Extract the (x, y) coordinate from the center of the cell holding the provided text.  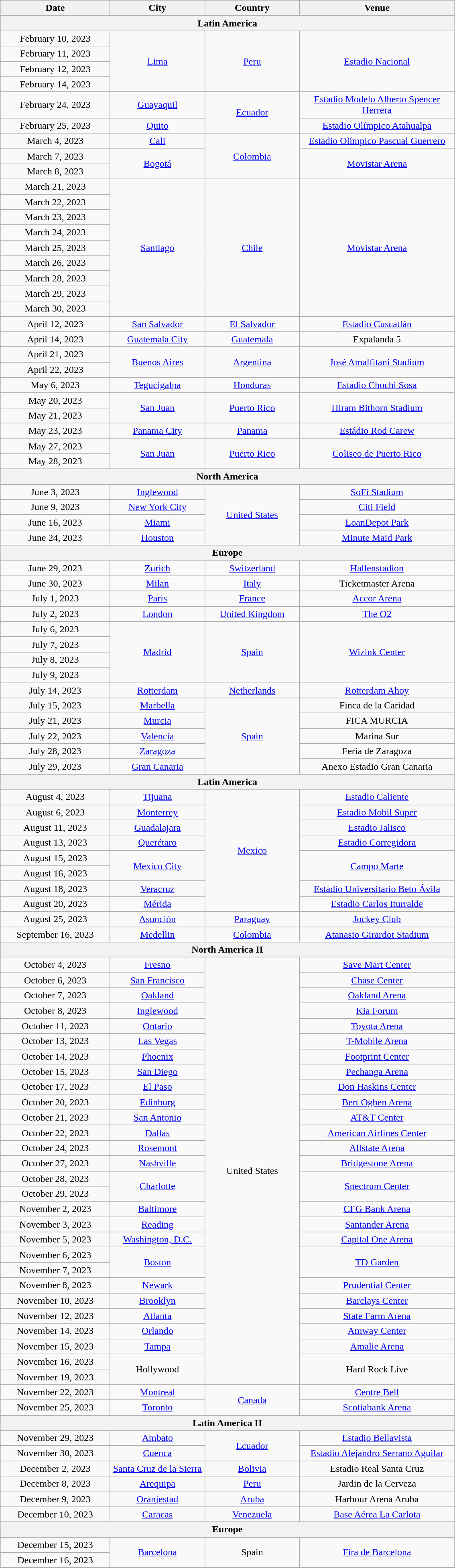
October 4, 2023 (55, 965)
Footprint Center (377, 1056)
July 8, 2023 (55, 660)
Jardin de la Cerveza (377, 1484)
Anexo Estadio Gran Canaria (377, 767)
November 22, 2023 (55, 1392)
San Francisco (157, 980)
Pechanga Arena (377, 1072)
February 25, 2023 (55, 125)
Gran Canaria (157, 767)
August 16, 2023 (55, 873)
Spectrum Center (377, 1186)
FICA MURCIA (377, 721)
North America II (227, 950)
Valencia (157, 736)
Buenos Aires (157, 362)
December 8, 2023 (55, 1484)
October 13, 2023 (55, 1041)
The O2 (377, 614)
Estadio Olímpico Atahualpa (377, 125)
February 14, 2023 (55, 84)
Estadio Caliente (377, 797)
December 9, 2023 (55, 1499)
March 22, 2023 (55, 202)
Estadio Alejandro Serrano Aguilar (377, 1453)
Scotiabank Arena (377, 1407)
Tampa (157, 1346)
June 29, 2023 (55, 568)
December 15, 2023 (55, 1545)
Bolivia (252, 1469)
March 30, 2023 (55, 309)
November 8, 2023 (55, 1285)
El Paso (157, 1087)
Rotterdam Ahoy (377, 690)
Oakland (157, 995)
Oranjestad (157, 1499)
December 10, 2023 (55, 1514)
October 28, 2023 (55, 1178)
Paraguay (252, 919)
December 16, 2023 (55, 1560)
Kia Forum (377, 1011)
Feria de Zaragoza (377, 751)
Accor Arena (377, 599)
Washington, D.C. (157, 1240)
Honduras (252, 385)
March 21, 2023 (55, 186)
October 20, 2023 (55, 1102)
Estadio Olímpico Pascual Guerrero (377, 141)
March 23, 2023 (55, 217)
October 21, 2023 (55, 1117)
October 24, 2023 (55, 1148)
April 14, 2023 (55, 339)
Argentina (252, 362)
November 12, 2023 (55, 1316)
May 23, 2023 (55, 431)
November 16, 2023 (55, 1362)
North America (227, 477)
March 24, 2023 (55, 233)
March 28, 2023 (55, 278)
Campo Marte (377, 866)
Las Vegas (157, 1041)
José Amalfitani Stadium (377, 362)
Veracruz (157, 888)
February 11, 2023 (55, 54)
Rosemont (157, 1148)
Venue (377, 8)
March 4, 2023 (55, 141)
October 27, 2023 (55, 1163)
Estadio Mobil Super (377, 812)
Guayaquil (157, 105)
Amway Center (377, 1331)
July 28, 2023 (55, 751)
Zurich (157, 568)
Zaragoza (157, 751)
Ticketmaster Arena (377, 583)
Oakland Arena (377, 995)
London (157, 614)
Don Haskins Center (377, 1087)
Miami (157, 522)
Milan (157, 583)
June 3, 2023 (55, 492)
October 14, 2023 (55, 1056)
September 16, 2023 (55, 935)
November 19, 2023 (55, 1377)
Asunción (157, 919)
Edinburg (157, 1102)
October 8, 2023 (55, 1011)
Santa Cruz de la Sierra (157, 1469)
SoFi Stadium (377, 492)
Estadio Chochi Sosa (377, 385)
Minute Maid Park (377, 538)
Bogotá (157, 164)
November 15, 2023 (55, 1346)
San Diego (157, 1072)
Centre Bell (377, 1392)
Hallenstadion (377, 568)
Estadio Cuscatlán (377, 324)
New York City (157, 507)
November 2, 2023 (55, 1209)
Mexico (252, 850)
Santiago (157, 248)
Barcelona (157, 1552)
November 25, 2023 (55, 1407)
Ontario (157, 1026)
July 2, 2023 (55, 614)
Aruba (252, 1499)
Estadio Nacional (377, 61)
Estadio Carlos Iturralde (377, 904)
Atanasio Girardot Stadium (377, 935)
Harbour Arena Aruba (377, 1499)
CFG Bank Arena (377, 1209)
San Antonio (157, 1117)
Country (252, 8)
Tijuana (157, 797)
Citi Field (377, 507)
Estadio Universitario Beto Ávila (377, 888)
July 15, 2023 (55, 706)
Base Aérea La Carlota (377, 1514)
November 5, 2023 (55, 1240)
July 22, 2023 (55, 736)
Canada (252, 1400)
Arequipa (157, 1484)
American Airlines Center (377, 1133)
Phoenix (157, 1056)
Coliseo de Puerto Rico (377, 454)
Brooklyn (157, 1301)
AT&T Center (377, 1117)
June 16, 2023 (55, 522)
February 24, 2023 (55, 105)
Hard Rock Live (377, 1369)
July 29, 2023 (55, 767)
Chase Center (377, 980)
December 2, 2023 (55, 1469)
Estadio Corregidora (377, 843)
June 24, 2023 (55, 538)
March 25, 2023 (55, 248)
July 6, 2023 (55, 629)
Santander Arena (377, 1224)
February 10, 2023 (55, 38)
Guadalajara (157, 827)
October 7, 2023 (55, 995)
August 4, 2023 (55, 797)
August 13, 2023 (55, 843)
Paris (157, 599)
Finca de la Caridad (377, 706)
April 21, 2023 (55, 354)
Switzerland (252, 568)
Newark (157, 1285)
November 6, 2023 (55, 1255)
October 29, 2023 (55, 1194)
Monterrey (157, 812)
Rotterdam (157, 690)
Caracas (157, 1514)
Atlanta (157, 1316)
TD Garden (377, 1262)
Montreal (157, 1392)
Guatemala City (157, 339)
Fira de Barcelona (377, 1552)
Latin America II (227, 1423)
Allstate Arena (377, 1148)
Charlotte (157, 1186)
February 12, 2023 (55, 69)
City (157, 8)
Capital One Arena (377, 1240)
Murcia (157, 721)
Estádio Rod Carew (377, 431)
Amalie Arena (377, 1346)
Toronto (157, 1407)
July 21, 2023 (55, 721)
July 9, 2023 (55, 675)
Marbella (157, 706)
May 27, 2023 (55, 446)
Estadio Bellavista (377, 1438)
Nashville (157, 1163)
August 6, 2023 (55, 812)
France (252, 599)
Hiram Bithorn Stadium (377, 408)
Fresno (157, 965)
Estadio Modelo Alberto Spencer Herrera (377, 105)
LoanDepot Park (377, 522)
Tegucigalpa (157, 385)
Bert Ogben Arena (377, 1102)
T-Mobile Arena (377, 1041)
March 8, 2023 (55, 171)
May 6, 2023 (55, 385)
Toyota Arena (377, 1026)
July 1, 2023 (55, 599)
Barclays Center (377, 1301)
November 10, 2023 (55, 1301)
October 6, 2023 (55, 980)
April 22, 2023 (55, 370)
August 18, 2023 (55, 888)
State Farm Arena (377, 1316)
Ambato (157, 1438)
Netherlands (252, 690)
Italy (252, 583)
Expalanda 5 (377, 339)
August 25, 2023 (55, 919)
Date (55, 8)
Baltimore (157, 1209)
Bridgestone Arena (377, 1163)
July 14, 2023 (55, 690)
Panama City (157, 431)
United Kingdom (252, 614)
June 30, 2023 (55, 583)
Orlando (157, 1331)
Quito (157, 125)
Estadio Real Santa Cruz (377, 1469)
Querétaro (157, 843)
June 9, 2023 (55, 507)
San Salvador (157, 324)
El Salvador (252, 324)
August 15, 2023 (55, 858)
Mexico City (157, 866)
October 17, 2023 (55, 1087)
March 29, 2023 (55, 293)
November 30, 2023 (55, 1453)
Marina Sur (377, 736)
Reading (157, 1224)
Cuenca (157, 1453)
Houston (157, 538)
October 22, 2023 (55, 1133)
Guatemala (252, 339)
Dallas (157, 1133)
Medellin (157, 935)
Wizink Center (377, 652)
March 26, 2023 (55, 263)
October 15, 2023 (55, 1072)
Mérida (157, 904)
May 28, 2023 (55, 461)
May 20, 2023 (55, 400)
Panama (252, 431)
November 29, 2023 (55, 1438)
Boston (157, 1262)
Madrid (157, 652)
March 7, 2023 (55, 156)
November 14, 2023 (55, 1331)
Jockey Club (377, 919)
Chile (252, 248)
Hollywood (157, 1369)
November 7, 2023 (55, 1270)
October 11, 2023 (55, 1026)
Estadio Jalisco (377, 827)
July 7, 2023 (55, 644)
Venezuela (252, 1514)
Lima (157, 61)
April 12, 2023 (55, 324)
August 20, 2023 (55, 904)
May 21, 2023 (55, 415)
Cali (157, 141)
Save Mart Center (377, 965)
August 11, 2023 (55, 827)
November 3, 2023 (55, 1224)
Prudential Center (377, 1285)
